Return the [x, y] coordinate for the center point of the cell that contains the specified text.  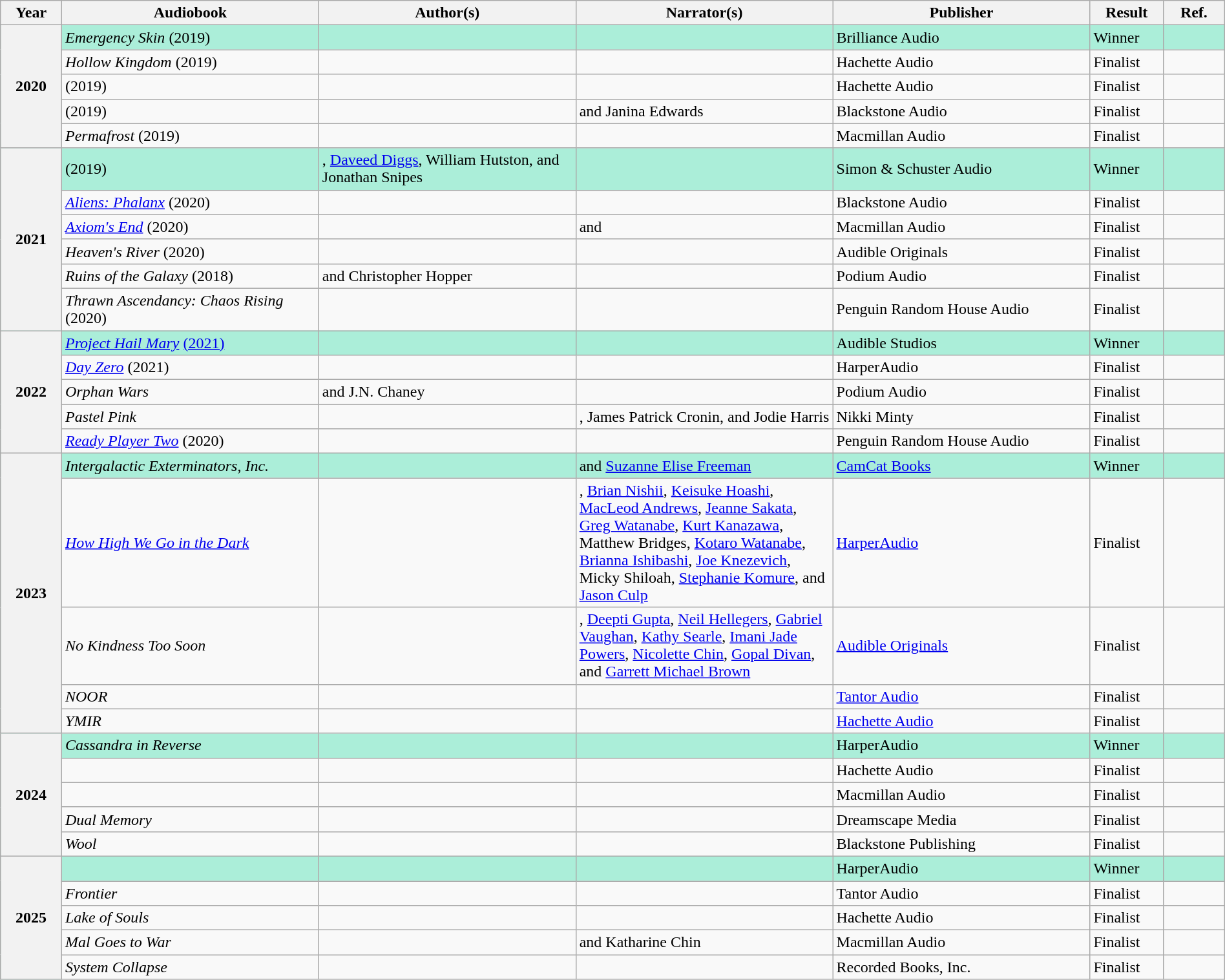
Author(s) [447, 13]
How High We Go in the Dark [190, 543]
and [704, 227]
Frontier [190, 893]
and J.N. Chaney [447, 392]
Heaven's River (2020) [190, 251]
Mal Goes to War [190, 943]
and Janina Edwards [704, 111]
System Collapse [190, 967]
Narrator(s) [704, 13]
YMIR [190, 721]
2020 [31, 87]
and Christopher Hopper [447, 276]
Intergalactic Exterminators, Inc. [190, 466]
Aliens: Phalanx (2020) [190, 202]
, Daveed Diggs, William Hutston, and Jonathan Snipes [447, 169]
Blackstone Publishing [961, 844]
Dreamscape Media [961, 819]
Permafrost (2019) [190, 136]
Wool [190, 844]
and Suzanne Elise Freeman [704, 466]
, James Patrick Cronin, and Jodie Harris [704, 417]
Ref. [1194, 13]
No Kindness Too Soon [190, 646]
Cassandra in Reverse [190, 745]
NOOR [190, 696]
2024 [31, 795]
CamCat Books [961, 466]
Ready Player Two (2020) [190, 441]
Audible Studios [961, 343]
2022 [31, 392]
Project Hail Mary (2021) [190, 343]
2025 [31, 917]
Dual Memory [190, 819]
Year [31, 13]
Lake of Souls [190, 918]
Hollow Kingdom (2019) [190, 62]
Result [1127, 13]
2021 [31, 239]
Thrawn Ascendancy: Chaos Rising (2020) [190, 309]
Emergency Skin (2019) [190, 37]
Brilliance Audio [961, 37]
Publisher [961, 13]
Audiobook [190, 13]
Simon & Schuster Audio [961, 169]
Day Zero (2021) [190, 368]
Ruins of the Galaxy (2018) [190, 276]
Nikki Minty [961, 417]
Recorded Books, Inc. [961, 967]
Axiom's End (2020) [190, 227]
and Katharine Chin [704, 943]
2023 [31, 593]
, Deepti Gupta, Neil Hellegers, Gabriel Vaughan, Kathy Searle, Imani Jade Powers, Nicolette Chin, Gopal Divan, and Garrett Michael Brown [704, 646]
Orphan Wars [190, 392]
Pastel Pink [190, 417]
